Provide the [x, y] coordinate of the cell's center where the given text is located.  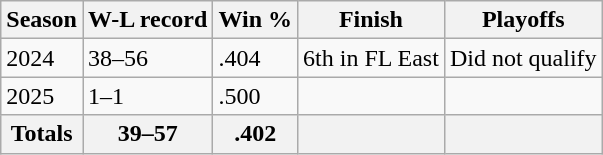
.500 [256, 96]
Totals [42, 134]
2025 [42, 96]
39–57 [147, 134]
2024 [42, 58]
Season [42, 20]
Win % [256, 20]
38–56 [147, 58]
W-L record [147, 20]
Playoffs [523, 20]
.404 [256, 58]
Did not qualify [523, 58]
6th in FL East [372, 58]
Finish [372, 20]
1–1 [147, 96]
.402 [256, 134]
